For the text-containing cell, return its midpoint in (X, Y) coordinate format. 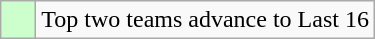
Top two teams advance to Last 16 (206, 20)
